Return (X, Y) of the center of cell containing provided text 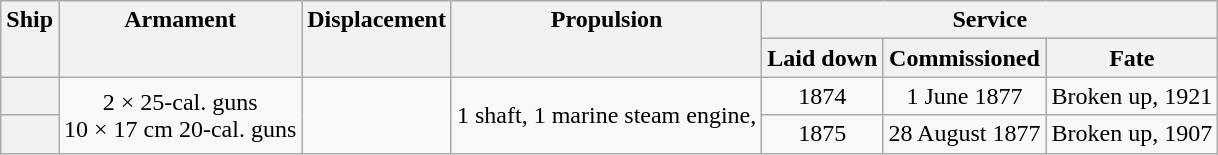
Propulsion (606, 39)
Broken up, 1907 (1132, 134)
2 × 25-cal. guns10 × 17 cm 20-cal. guns (180, 115)
1 shaft, 1 marine steam engine, (606, 115)
Armament (180, 39)
28 August 1877 (964, 134)
Displacement (377, 39)
Fate (1132, 58)
Ship (30, 39)
1875 (822, 134)
Laid down (822, 58)
1 June 1877 (964, 96)
Broken up, 1921 (1132, 96)
Commissioned (964, 58)
1874 (822, 96)
Service (990, 20)
